Search for the cell housing the specified text and yield its [X, Y] center coordinate. 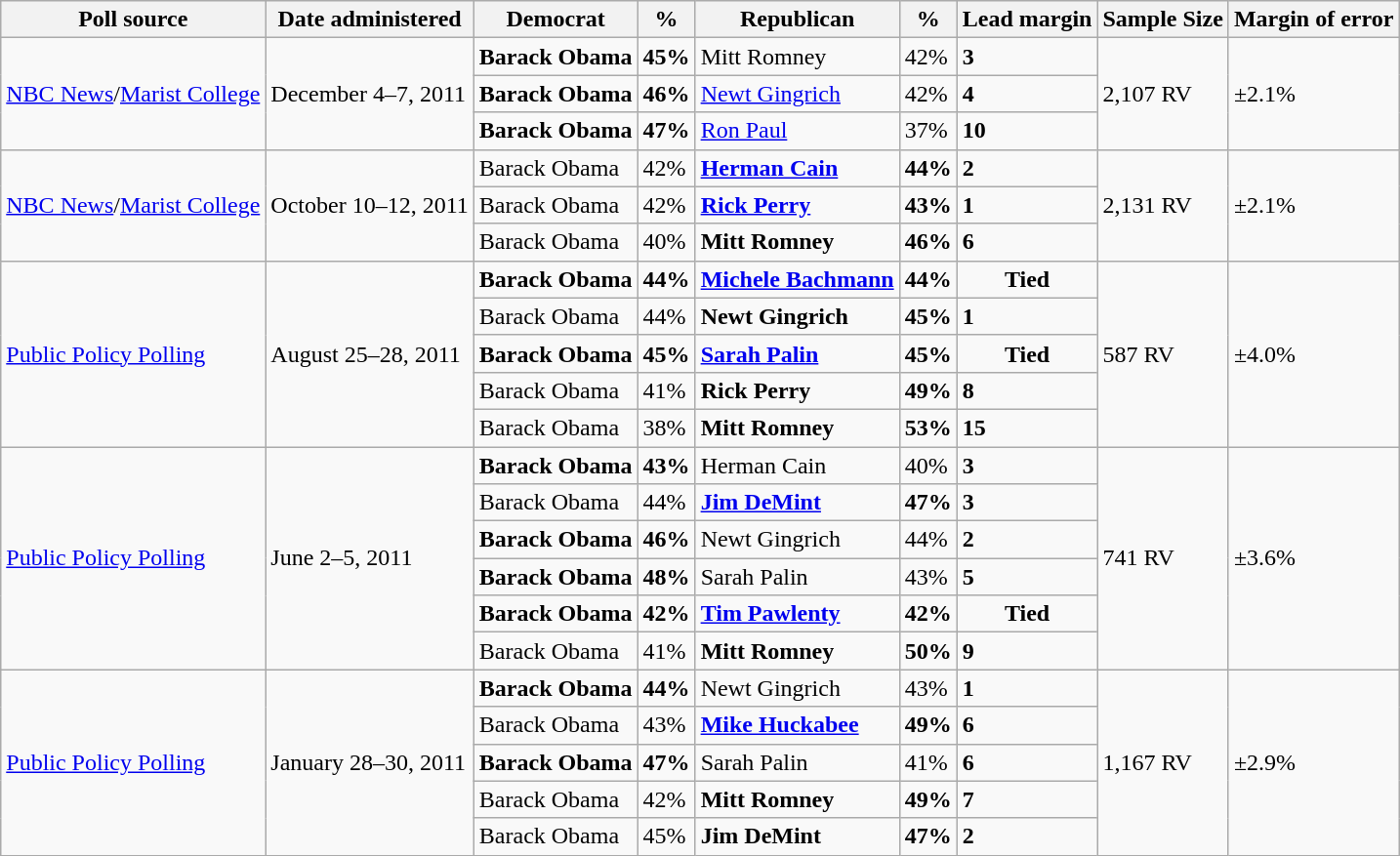
Date administered [369, 20]
48% [666, 577]
50% [927, 651]
1,167 RV [1163, 762]
15 [1027, 428]
53% [927, 428]
2,107 RV [1163, 94]
Margin of error [1314, 20]
Lead margin [1027, 20]
587 RV [1163, 353]
±3.6% [1314, 558]
Sample Size [1163, 20]
±4.0% [1314, 353]
9 [1027, 651]
December 4–7, 2011 [369, 94]
7 [1027, 799]
Tim Pawlenty [797, 614]
8 [1027, 390]
10 [1027, 131]
January 28–30, 2011 [369, 762]
August 25–28, 2011 [369, 353]
Mike Huckabee [797, 725]
June 2–5, 2011 [369, 558]
Republican [797, 20]
Democrat [556, 20]
741 RV [1163, 558]
38% [666, 428]
2,131 RV [1163, 205]
Poll source [133, 20]
Michele Bachmann [797, 279]
Ron Paul [797, 131]
October 10–12, 2011 [369, 205]
±2.9% [1314, 762]
4 [1027, 94]
5 [1027, 577]
37% [927, 131]
